Determine the (X, Y) coordinate at the center of the cell enclosing the given text.  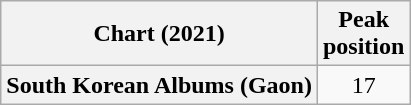
South Korean Albums (Gaon) (160, 85)
Chart (2021) (160, 34)
17 (363, 85)
Peakposition (363, 34)
